Capture the cell that displays the provided text and extract its [X, Y] central coordinate. 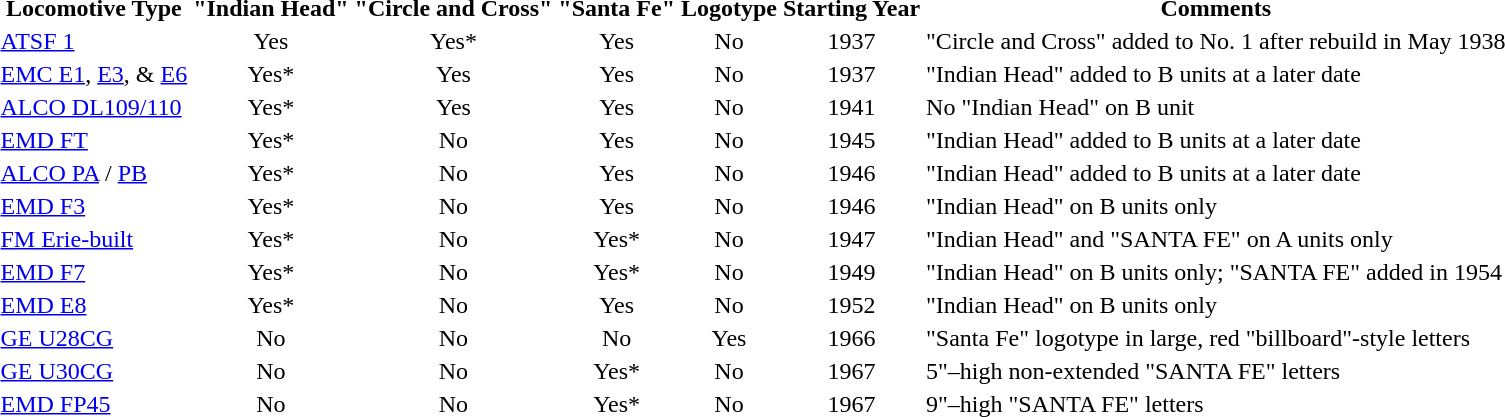
1952 [851, 305]
1967 [851, 371]
1945 [851, 140]
1941 [851, 107]
1966 [851, 338]
1947 [851, 239]
1949 [851, 272]
